Provide the (x, y) coordinate of the cell's center where the given text is located.  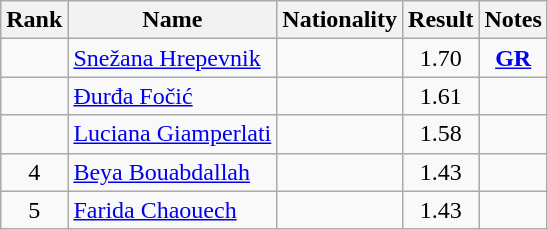
GR (513, 58)
Luciana Giamperlati (172, 134)
Đurđa Fočić (172, 96)
Farida Chaouech (172, 210)
Rank (34, 20)
Snežana Hrepevnik (172, 58)
4 (34, 172)
Notes (513, 20)
1.70 (441, 58)
5 (34, 210)
Nationality (340, 20)
Result (441, 20)
Name (172, 20)
1.61 (441, 96)
1.58 (441, 134)
Beya Bouabdallah (172, 172)
